Capture the cell that displays the provided text and extract its [X, Y] central coordinate. 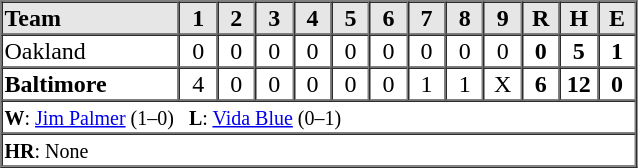
E [617, 18]
W: Jim Palmer (1–0) L: Vida Blue (0–1) [319, 116]
R [541, 18]
HR: None [319, 150]
7 [427, 18]
H [579, 18]
X [503, 84]
2 [236, 18]
Team [91, 18]
12 [579, 84]
9 [503, 18]
3 [274, 18]
Oakland [91, 50]
8 [465, 18]
Baltimore [91, 84]
